For the text-containing cell, return its midpoint in (X, Y) coordinate format. 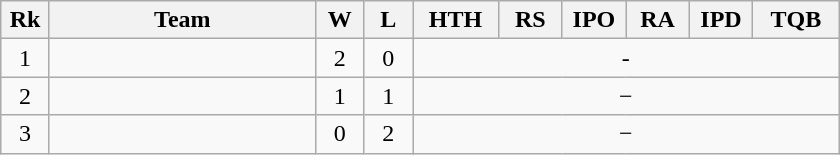
3 (26, 134)
IPD (721, 20)
Team (182, 20)
HTH (455, 20)
L (388, 20)
TQB (796, 20)
- (625, 58)
RS (531, 20)
RA (658, 20)
W (340, 20)
IPO (594, 20)
Rk (26, 20)
